Locate the cell with the specified text and output its [X, Y] center coordinate. 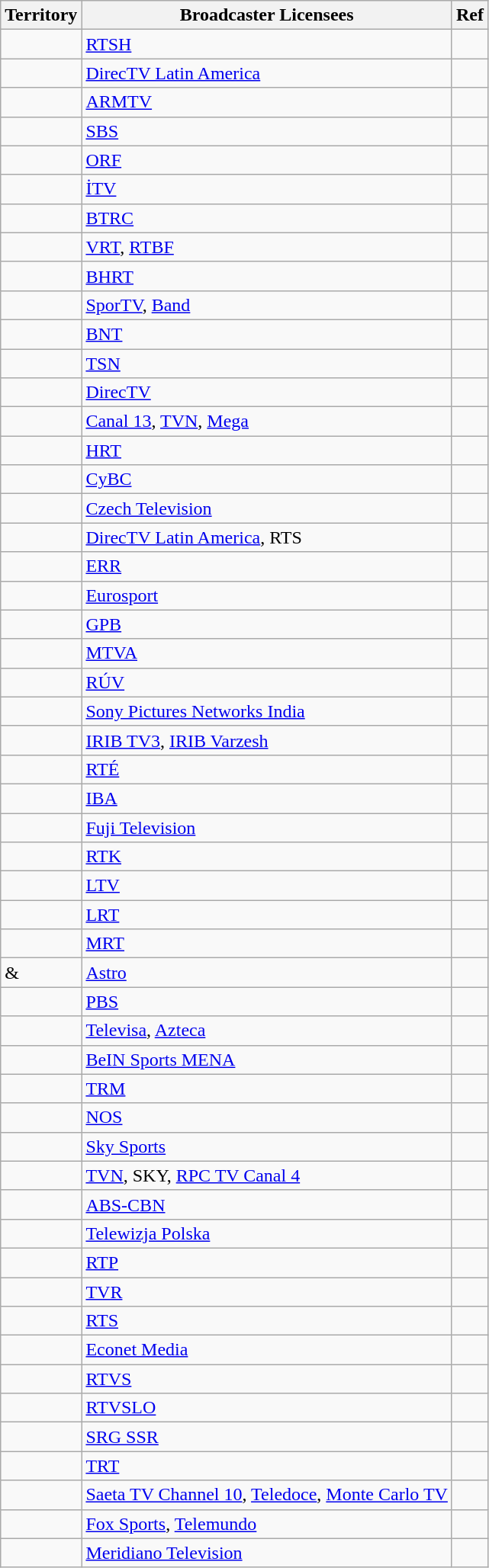
RTK [267, 857]
& [41, 973]
MRT [267, 944]
DirecTV Latin America, RTS [267, 537]
LRT [267, 915]
Econet Media [267, 1350]
Eurosport [267, 595]
Televisa, Azteca [267, 1031]
BeIN Sports MENA [267, 1060]
TVR [267, 1292]
BHRT [267, 276]
Sky Sports [267, 1146]
Fuji Television [267, 827]
SBS [267, 131]
Fox Sports, Telemundo [267, 1524]
ABS-CBN [267, 1204]
Broadcaster Licensees [267, 15]
RTVSLO [267, 1408]
İTV [267, 189]
Telewizja Polska [267, 1233]
MTVA [267, 653]
Territory [41, 15]
Czech Television [267, 508]
VRT, RTBF [267, 247]
Ref [470, 15]
RTÉ [267, 769]
RTS [267, 1321]
Sony Pictures Networks India [267, 711]
TSN [267, 364]
RTVS [267, 1379]
NOS [267, 1117]
Astro [267, 973]
Saeta TV Channel 10, Teledoce, Monte Carlo TV [267, 1495]
SporTV, Band [267, 305]
RÚV [267, 682]
DirecTV [267, 393]
TRT [267, 1466]
CyBC [267, 479]
Meridiano Television [267, 1553]
BNT [267, 334]
TVN, SKY, RPC TV Canal 4 [267, 1175]
IRIB TV3, IRIB Varzesh [267, 740]
DirecTV Latin America [267, 73]
RTP [267, 1262]
ORF [267, 160]
RTSH [267, 44]
HRT [267, 451]
Canal 13, TVN, Mega [267, 422]
GPB [267, 624]
ERR [267, 566]
IBA [267, 798]
TRM [267, 1089]
LTV [267, 886]
PBS [267, 1002]
BTRC [267, 218]
SRG SSR [267, 1437]
ARMTV [267, 102]
